For the text-containing cell, return its midpoint in (X, Y) coordinate format. 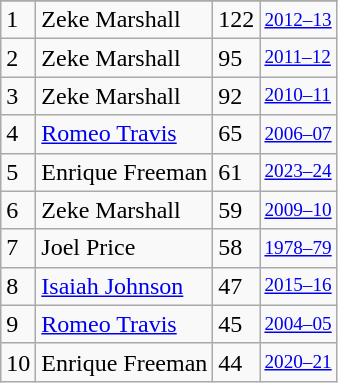
6 (18, 210)
8 (18, 286)
1 (18, 20)
2012–13 (298, 20)
1978–79 (298, 248)
2004–05 (298, 324)
2011–12 (298, 58)
2006–07 (298, 134)
95 (236, 58)
5 (18, 172)
2 (18, 58)
7 (18, 248)
2009–10 (298, 210)
Isaiah Johnson (124, 286)
2023–24 (298, 172)
58 (236, 248)
3 (18, 96)
122 (236, 20)
4 (18, 134)
2010–11 (298, 96)
92 (236, 96)
45 (236, 324)
9 (18, 324)
2020–21 (298, 362)
59 (236, 210)
47 (236, 286)
10 (18, 362)
61 (236, 172)
65 (236, 134)
44 (236, 362)
2015–16 (298, 286)
Joel Price (124, 248)
